Scan for the cell matching the given text and deliver its (x, y) coordinate at center. 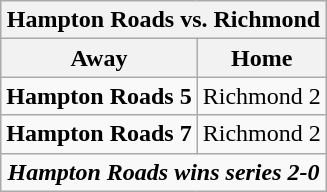
Hampton Roads vs. Richmond (164, 20)
Away (99, 58)
Hampton Roads wins series 2-0 (164, 172)
Home (262, 58)
Hampton Roads 7 (99, 134)
Hampton Roads 5 (99, 96)
